Determine the (X, Y) coordinate at the center of the cell enclosing the given text.  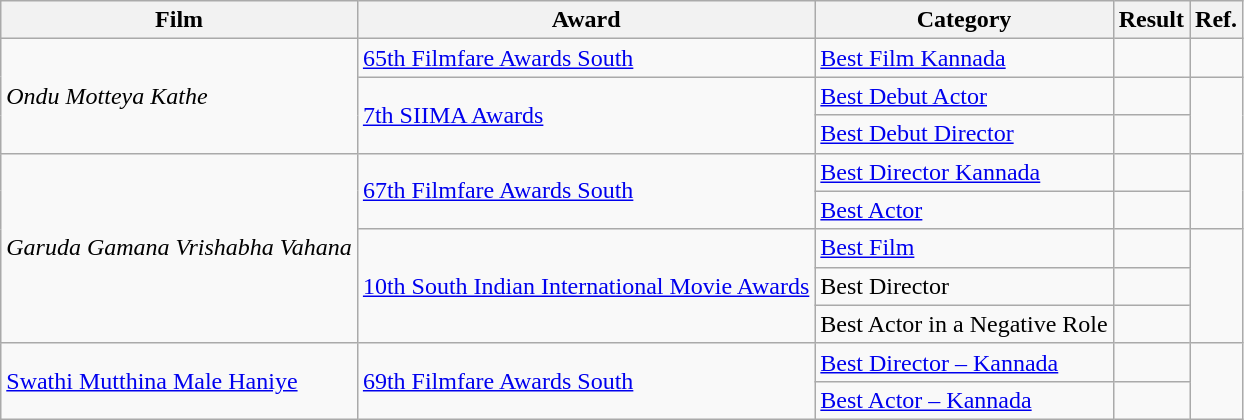
10th South Indian International Movie Awards (586, 286)
67th Filmfare Awards South (586, 191)
Best Debut Director (964, 134)
Best Director (964, 286)
Ondu Motteya Kathe (180, 96)
Garuda Gamana Vrishabha Vahana (180, 248)
Best Director Kannada (964, 172)
Best Film Kannada (964, 58)
Best Film (964, 248)
Best Debut Actor (964, 96)
69th Filmfare Awards South (586, 381)
Film (180, 20)
Swathi Mutthina Male Haniye (180, 381)
Best Director – Kannada (964, 362)
Result (1151, 20)
Best Actor in a Negative Role (964, 324)
Category (964, 20)
Best Actor (964, 210)
65th Filmfare Awards South (586, 58)
Ref. (1216, 20)
Best Actor – Kannada (964, 400)
7th SIIMA Awards (586, 115)
Award (586, 20)
